Output the (X, Y) coordinate of the center of the cell containing the given text.  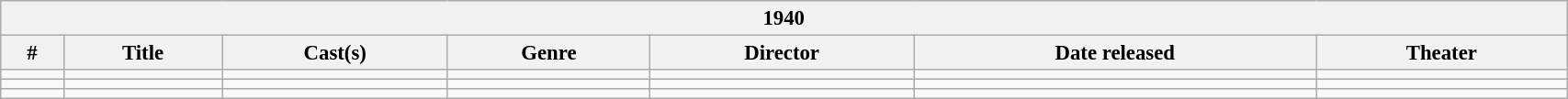
Title (143, 53)
Theater (1442, 53)
Cast(s) (334, 53)
1940 (784, 18)
Director (783, 53)
Genre (548, 53)
# (32, 53)
Date released (1115, 53)
